Pinpoint the cell where the given text exists, returning its [x, y] midpoint coordinate. 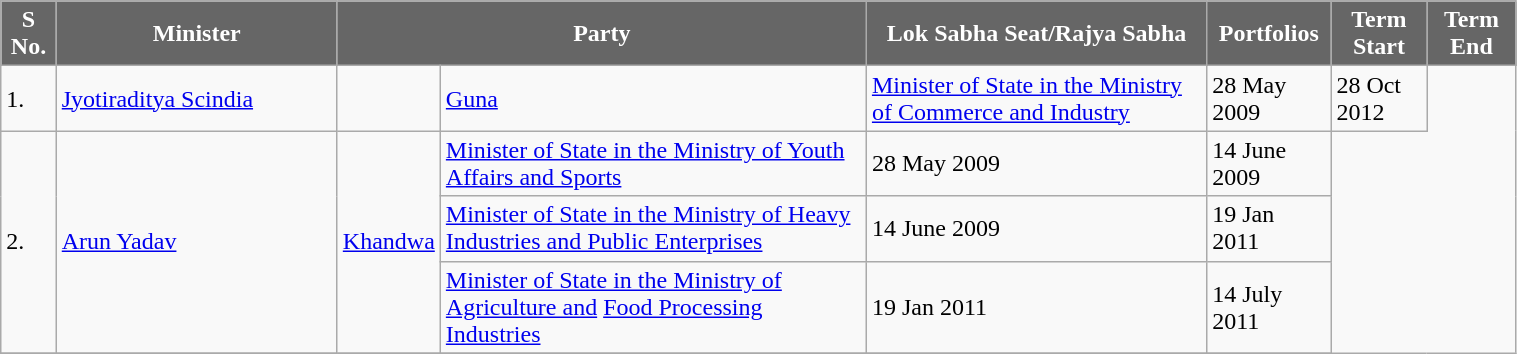
Khandwa [388, 242]
Minister [196, 34]
Term End [1472, 34]
14 July 2011 [1269, 307]
S No. [28, 34]
2. [28, 242]
Term Start [1379, 34]
Minister of State in the Ministry of Agriculture and Food Processing Industries [653, 307]
Jyotiraditya Scindia [196, 98]
1. [28, 98]
28 Oct 2012 [1379, 98]
Arun Yadav [196, 242]
Portfolios [1269, 34]
Lok Sabha Seat/Rajya Sabha [1036, 34]
Party [602, 34]
Minister of State in the Ministry of Heavy Industries and Public Enterprises [653, 228]
Guna [653, 98]
Minister of State in the Ministry of Commerce and Industry [1036, 98]
Minister of State in the Ministry of Youth Affairs and Sports [653, 164]
